From the cell containing the given text, extract its center point as (x, y) coordinate. 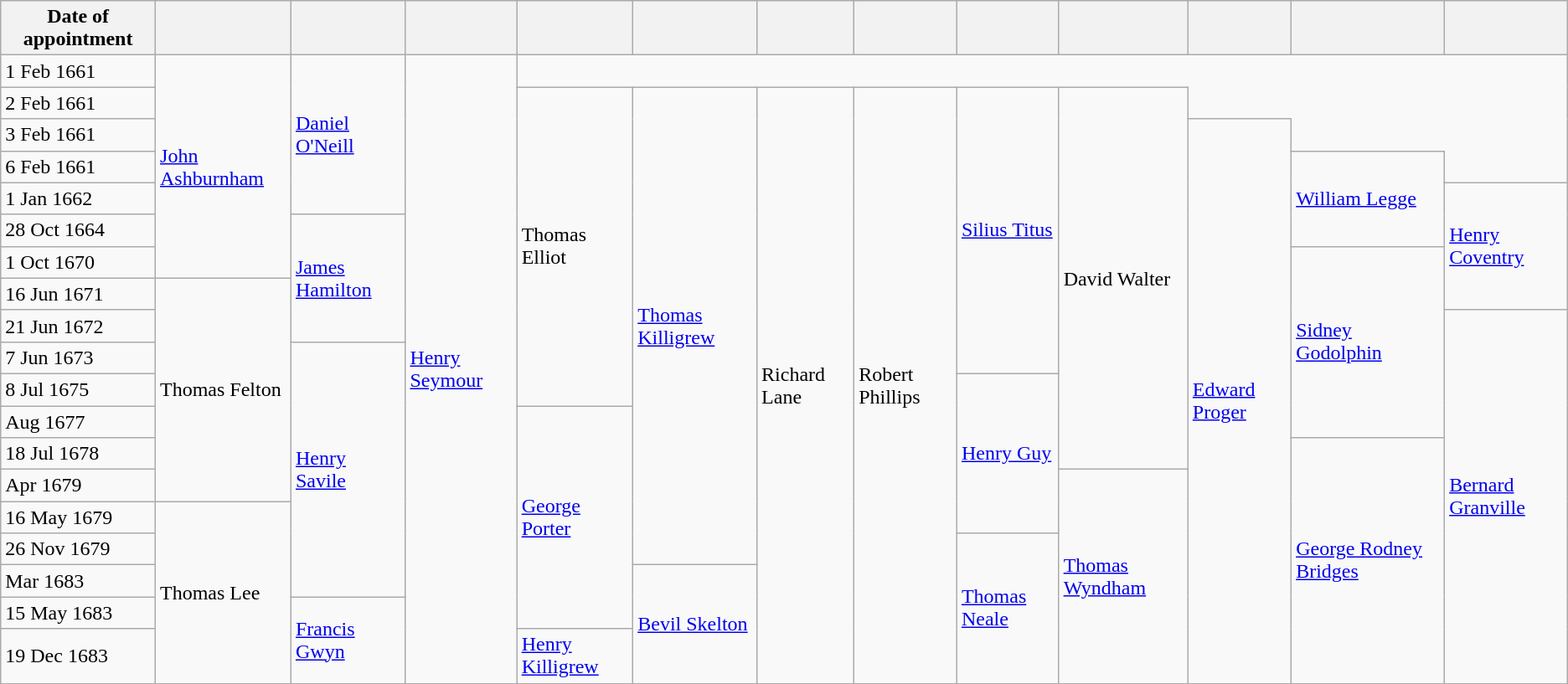
16 Jun 1671 (79, 294)
3 Feb 1661 (79, 135)
James Hamilton (348, 278)
Date of appointment (79, 28)
26 Nov 1679 (79, 549)
Apr 1679 (79, 486)
1 Feb 1661 (79, 71)
George Rodney Bridges (1369, 561)
Bernard Granville (1506, 496)
7 Jun 1673 (79, 357)
6 Feb 1661 (79, 167)
William Legge (1369, 198)
Francis Gwyn (348, 640)
16 May 1679 (79, 517)
Aug 1677 (79, 421)
Edward Proger (1240, 401)
Thomas Felton (224, 389)
Henry Coventry (1506, 246)
19 Dec 1683 (79, 656)
15 May 1683 (79, 613)
Henry Seymour (461, 369)
Mar 1683 (79, 581)
Thomas Elliot (575, 246)
Thomas Neale (1008, 608)
Daniel O'Neill (348, 135)
David Walter (1123, 278)
Henry Savile (348, 469)
21 Jun 1672 (79, 326)
1 Jan 1662 (79, 198)
Sidney Godolphin (1369, 342)
8 Jul 1675 (79, 389)
Thomas Lee (224, 593)
Robert Phillips (906, 385)
Thomas Wyndham (1123, 576)
Silius Titus (1008, 231)
28 Oct 1664 (79, 230)
Richard Lane (806, 385)
Thomas Killigrew (695, 327)
18 Jul 1678 (79, 454)
George Porter (575, 517)
John Ashburnham (224, 167)
Henry Guy (1008, 453)
Henry Killigrew (575, 656)
1 Oct 1670 (79, 262)
2 Feb 1661 (79, 103)
Bevil Skelton (695, 625)
